Extract the [X, Y] coordinate from the center of the cell holding the provided text.  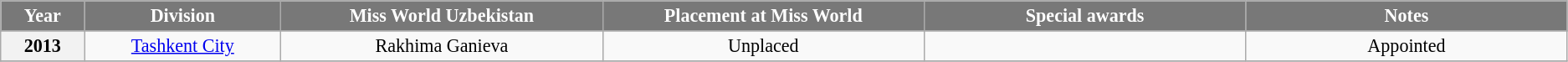
Miss World Uzbekistan [442, 15]
Year [43, 15]
Placement at Miss World [763, 15]
2013 [43, 45]
Tashkent City [182, 45]
Notes [1407, 15]
Unplaced [763, 45]
Special awards [1084, 15]
Rakhima Ganieva [442, 45]
Appointed [1407, 45]
Division [182, 15]
